Pinpoint the cell where the given text exists, returning its [X, Y] midpoint coordinate. 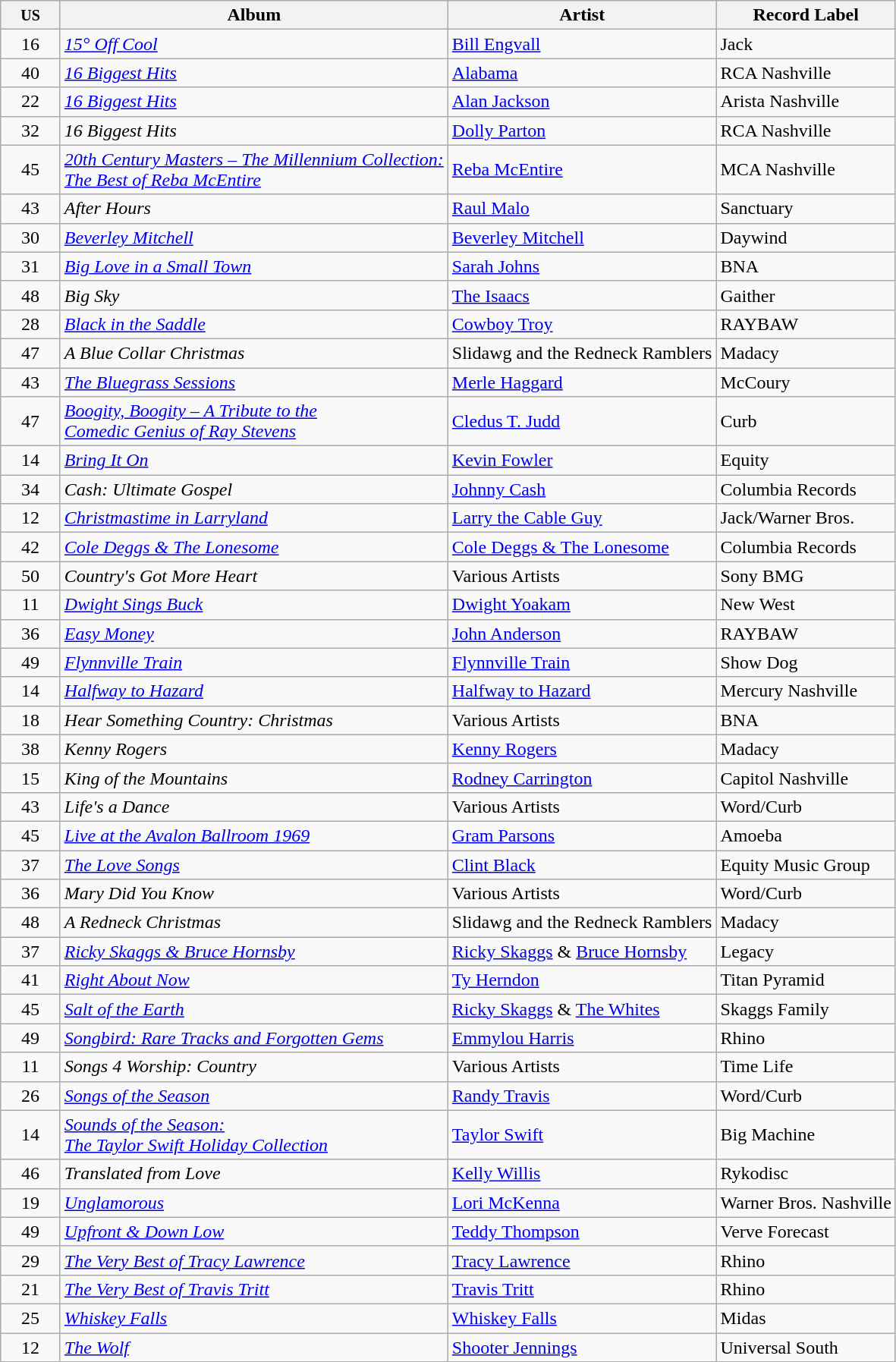
32 [30, 131]
Hear Something Country: Christmas [253, 720]
Upfront & Down Low [253, 1231]
40 [30, 73]
Sarah Johns [582, 266]
Rodney Carrington [582, 778]
Dolly Parton [582, 131]
Bill Engvall [582, 44]
Unglamorous [253, 1203]
Gram Parsons [582, 835]
Dwight Yoakam [582, 605]
Reba McEntire [582, 170]
Country's Got More Heart [253, 576]
16 [30, 44]
Midas [806, 1318]
Cash: Ultimate Gospel [253, 489]
The Very Best of Travis Tritt [253, 1289]
Cowboy Troy [582, 324]
Merle Haggard [582, 382]
Easy Money [253, 634]
Clint Black [582, 864]
John Anderson [582, 634]
15° Off Cool [253, 44]
Jack [806, 44]
Amoeba [806, 835]
Songs 4 Worship: Country [253, 1067]
Daywind [806, 237]
Larry the Cable Guy [582, 518]
Right About Now [253, 980]
Universal South [806, 1347]
Live at the Avalon Ballroom 1969 [253, 835]
Warner Bros. Nashville [806, 1203]
A Blue Collar Christmas [253, 353]
31 [30, 266]
US [30, 15]
Emmylou Harris [582, 1038]
19 [30, 1203]
Tracy Lawrence [582, 1260]
Skaggs Family [806, 1009]
Show Dog [806, 662]
Time Life [806, 1067]
41 [30, 980]
The Bluegrass Sessions [253, 382]
Sounds of the Season:The Taylor Swift Holiday Collection [253, 1135]
Equity Music Group [806, 864]
Travis Tritt [582, 1289]
50 [30, 576]
38 [30, 749]
15 [30, 778]
Lori McKenna [582, 1203]
Arista Nashville [806, 102]
Jack/Warner Bros. [806, 518]
Artist [582, 15]
Cledus T. Judd [582, 422]
Capitol Nashville [806, 778]
A Redneck Christmas [253, 923]
29 [30, 1260]
The Wolf [253, 1347]
Sony BMG [806, 576]
21 [30, 1289]
Curb [806, 422]
Sanctuary [806, 209]
Bring It On [253, 461]
Shooter Jennings [582, 1347]
Big Sky [253, 295]
After Hours [253, 209]
Big Machine [806, 1135]
Randy Travis [582, 1096]
42 [30, 547]
Taylor Swift [582, 1135]
Ricky Skaggs & The Whites [582, 1009]
Kelly Willis [582, 1174]
Verve Forecast [806, 1231]
Album [253, 15]
Mary Did You Know [253, 894]
Legacy [806, 952]
Translated from Love [253, 1174]
Ty Herndon [582, 980]
Rykodisc [806, 1174]
MCA Nashville [806, 170]
Boogity, Boogity – A Tribute to theComedic Genius of Ray Stevens [253, 422]
Songs of the Season [253, 1096]
The Love Songs [253, 864]
Christmastime in Larryland [253, 518]
46 [30, 1174]
Dwight Sings Buck [253, 605]
Black in the Saddle [253, 324]
22 [30, 102]
28 [30, 324]
Equity [806, 461]
The Very Best of Tracy Lawrence [253, 1260]
McCoury [806, 382]
Alabama [582, 73]
Titan Pyramid [806, 980]
26 [30, 1096]
The Isaacs [582, 295]
Mercury Nashville [806, 691]
Raul Malo [582, 209]
Record Label [806, 15]
Teddy Thompson [582, 1231]
Kevin Fowler [582, 461]
18 [30, 720]
Johnny Cash [582, 489]
30 [30, 237]
Salt of the Earth [253, 1009]
20th Century Masters – The Millennium Collection:The Best of Reba McEntire [253, 170]
Songbird: Rare Tracks and Forgotten Gems [253, 1038]
34 [30, 489]
Alan Jackson [582, 102]
King of the Mountains [253, 778]
New West [806, 605]
25 [30, 1318]
Life's a Dance [253, 807]
Big Love in a Small Town [253, 266]
Gaither [806, 295]
